Find where the given text appears and provide that cell's center as [x, y] coordinate. 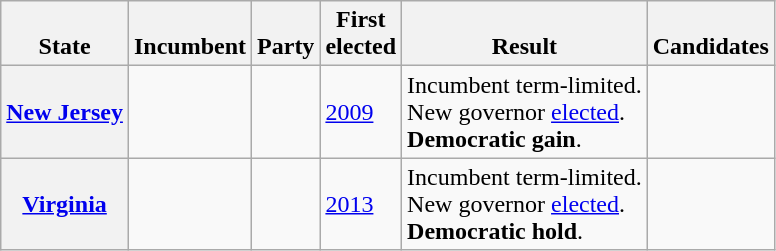
State [65, 34]
Incumbent term-limited.New governor elected.Democratic hold. [525, 204]
Party [286, 34]
Firstelected [361, 34]
Virginia [65, 204]
Result [525, 34]
New Jersey [65, 112]
2009 [361, 112]
Incumbent term-limited.New governor elected.Democratic gain. [525, 112]
Candidates [710, 34]
2013 [361, 204]
Incumbent [190, 34]
